Search for the cell housing the specified text and yield its [x, y] center coordinate. 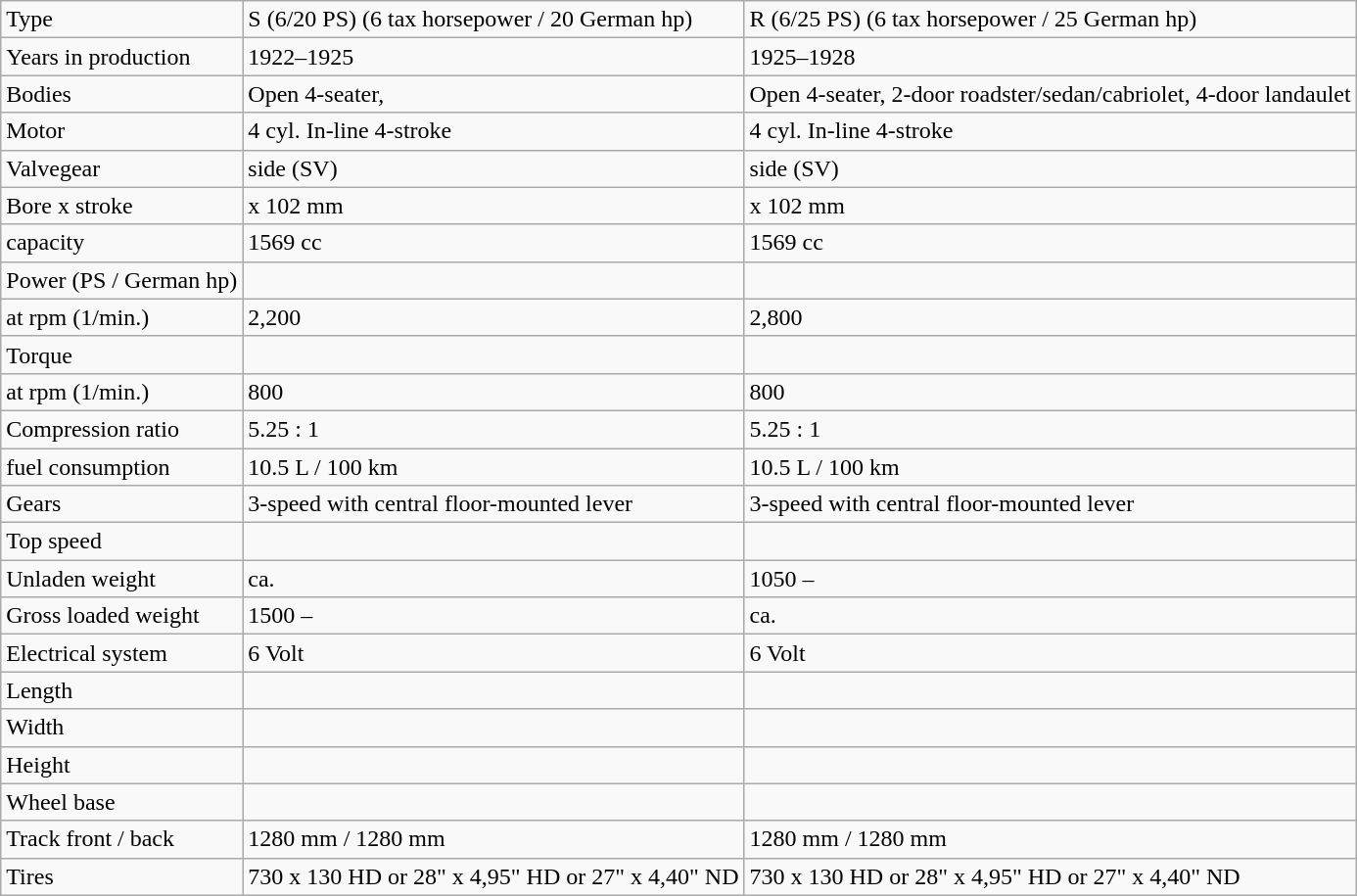
fuel consumption [121, 467]
capacity [121, 243]
Track front / back [121, 839]
Tires [121, 876]
2,200 [493, 317]
Unladen weight [121, 579]
1050 – [1050, 579]
Motor [121, 131]
Top speed [121, 542]
Power (PS / German hp) [121, 280]
1925–1928 [1050, 57]
Open 4-seater, [493, 94]
2,800 [1050, 317]
Valvegear [121, 168]
Bodies [121, 94]
Gears [121, 504]
Compression ratio [121, 429]
Torque [121, 354]
Wheel base [121, 802]
Type [121, 20]
Length [121, 690]
Width [121, 728]
Height [121, 765]
R (6/25 PS) (6 tax horsepower / 25 German hp) [1050, 20]
1922–1925 [493, 57]
Years in production [121, 57]
1500 – [493, 616]
Bore x stroke [121, 206]
Electrical system [121, 653]
Gross loaded weight [121, 616]
S (6/20 PS) (6 tax horsepower / 20 German hp) [493, 20]
Open 4-seater, 2-door roadster/sedan/cabriolet, 4-door landaulet [1050, 94]
